Output the [x, y] coordinate of the center of the cell containing the given text.  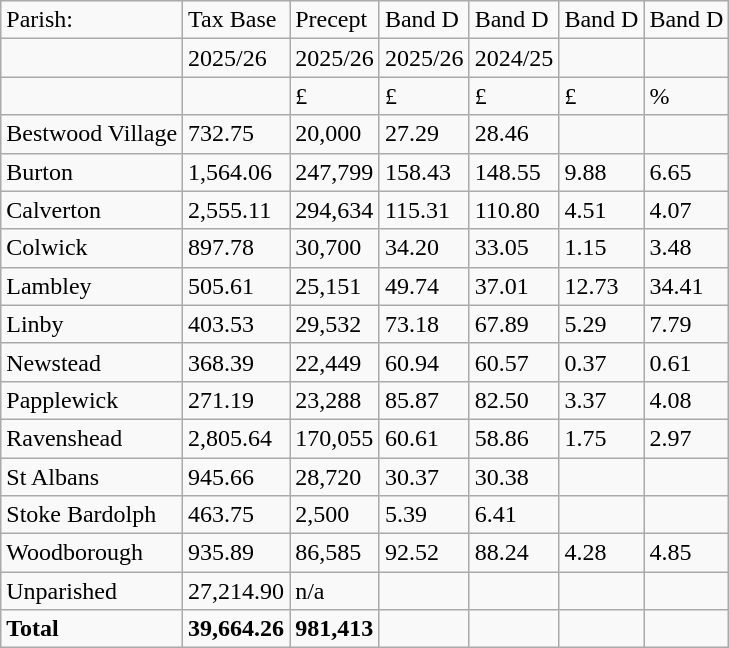
60.61 [424, 438]
4.85 [686, 553]
Stoke Bardolph [92, 515]
12.73 [602, 286]
294,634 [335, 210]
935.89 [236, 553]
9.88 [602, 172]
3.48 [686, 248]
60.57 [514, 362]
29,532 [335, 324]
7.79 [686, 324]
88.24 [514, 553]
110.80 [514, 210]
30.38 [514, 477]
247,799 [335, 172]
2.97 [686, 438]
3.37 [602, 400]
Lambley [92, 286]
67.89 [514, 324]
Colwick [92, 248]
4.08 [686, 400]
1.15 [602, 248]
1,564.06 [236, 172]
28,720 [335, 477]
58.86 [514, 438]
Total [92, 629]
St Albans [92, 477]
158.43 [424, 172]
505.61 [236, 286]
Calverton [92, 210]
2,500 [335, 515]
Tax Base [236, 20]
60.94 [424, 362]
85.87 [424, 400]
20,000 [335, 134]
37.01 [514, 286]
981,413 [335, 629]
39,664.26 [236, 629]
1.75 [602, 438]
945.66 [236, 477]
33.05 [514, 248]
22,449 [335, 362]
732.75 [236, 134]
34.41 [686, 286]
82.50 [514, 400]
27.29 [424, 134]
86,585 [335, 553]
271.19 [236, 400]
2,555.11 [236, 210]
2024/25 [514, 58]
6.41 [514, 515]
5.39 [424, 515]
2,805.64 [236, 438]
0.61 [686, 362]
25,151 [335, 286]
Woodborough [92, 553]
Newstead [92, 362]
30,700 [335, 248]
4.28 [602, 553]
% [686, 96]
Burton [92, 172]
463.75 [236, 515]
Bestwood Village [92, 134]
0.37 [602, 362]
92.52 [424, 553]
27,214.90 [236, 591]
403.53 [236, 324]
Papplewick [92, 400]
34.20 [424, 248]
n/a [335, 591]
Unparished [92, 591]
115.31 [424, 210]
170,055 [335, 438]
Precept [335, 20]
4.51 [602, 210]
73.18 [424, 324]
28.46 [514, 134]
Parish: [92, 20]
30.37 [424, 477]
368.39 [236, 362]
49.74 [424, 286]
23,288 [335, 400]
Ravenshead [92, 438]
Linby [92, 324]
4.07 [686, 210]
897.78 [236, 248]
148.55 [514, 172]
6.65 [686, 172]
5.29 [602, 324]
